Find where the given text appears and provide that cell's center as (x, y) coordinate. 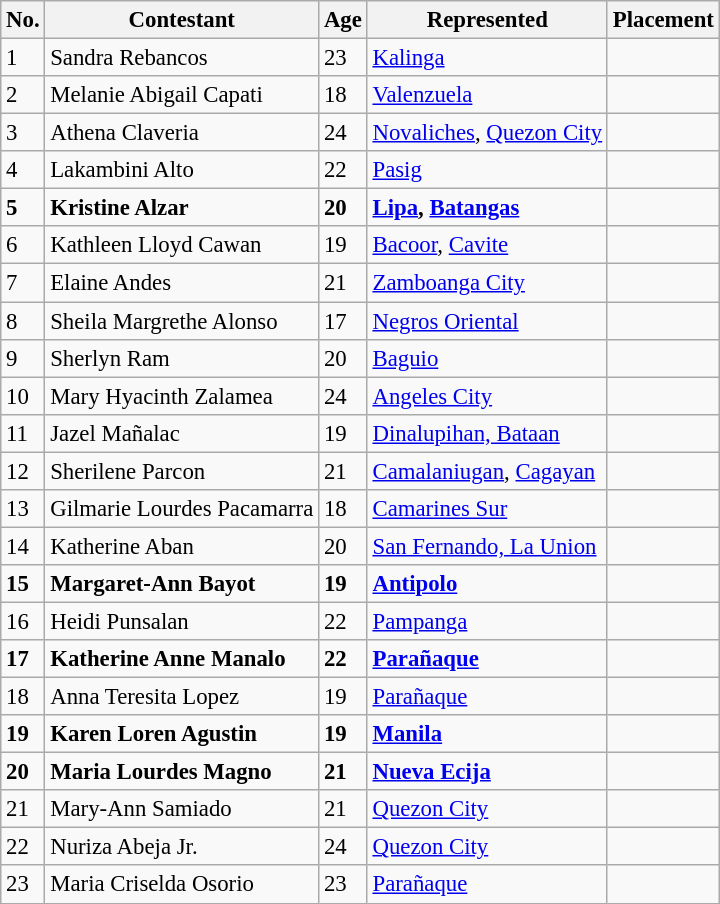
Nuriza Abeja Jr. (182, 847)
Bacoor, Cavite (487, 245)
Anna Teresita Lopez (182, 697)
Katherine Aban (182, 546)
Placement (663, 20)
Novaliches, Quezon City (487, 133)
3 (23, 133)
Baguio (487, 358)
15 (23, 584)
Valenzuela (487, 95)
Katherine Anne Manalo (182, 659)
1 (23, 58)
Lakambini Alto (182, 170)
16 (23, 621)
6 (23, 245)
Sheila Margrethe Alonso (182, 321)
Age (344, 20)
4 (23, 170)
San Fernando, La Union (487, 546)
5 (23, 208)
Pasig (487, 170)
Negros Oriental (487, 321)
12 (23, 471)
11 (23, 433)
Zamboanga City (487, 283)
Maria Lourdes Magno (182, 772)
Manila (487, 734)
Gilmarie Lourdes Pacamarra (182, 509)
Sandra Rebancos (182, 58)
Maria Criselda Osorio (182, 885)
8 (23, 321)
Represented (487, 20)
Sherilene Parcon (182, 471)
Pampanga (487, 621)
Mary Hyacinth Zalamea (182, 396)
Melanie Abigail Capati (182, 95)
10 (23, 396)
Heidi Punsalan (182, 621)
9 (23, 358)
Mary-Ann Samiado (182, 809)
Antipolo (487, 584)
Elaine Andes (182, 283)
Lipa, Batangas (487, 208)
Nueva Ecija (487, 772)
14 (23, 546)
Athena Claveria (182, 133)
Camarines Sur (487, 509)
7 (23, 283)
Kalinga (487, 58)
Karen Loren Agustin (182, 734)
Contestant (182, 20)
Camalaniugan, Cagayan (487, 471)
Kathleen Lloyd Cawan (182, 245)
2 (23, 95)
Jazel Mañalac (182, 433)
Dinalupihan, Bataan (487, 433)
No. (23, 20)
Margaret-Ann Bayot (182, 584)
Kristine Alzar (182, 208)
Sherlyn Ram (182, 358)
13 (23, 509)
Angeles City (487, 396)
